From the cell containing the given text, extract its center point as (X, Y) coordinate. 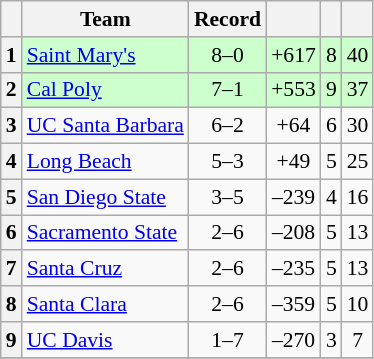
San Diego State (106, 197)
30 (358, 126)
16 (358, 197)
Team (106, 19)
Sacramento State (106, 233)
40 (358, 55)
25 (358, 162)
2 (12, 90)
Cal Poly (106, 90)
–270 (294, 340)
+49 (294, 162)
–239 (294, 197)
8–0 (228, 55)
10 (358, 304)
+617 (294, 55)
1–7 (228, 340)
37 (358, 90)
+64 (294, 126)
3–5 (228, 197)
UC Santa Barbara (106, 126)
7–1 (228, 90)
Saint Mary's (106, 55)
–235 (294, 269)
Santa Clara (106, 304)
6–2 (228, 126)
1 (12, 55)
Long Beach (106, 162)
5–3 (228, 162)
UC Davis (106, 340)
+553 (294, 90)
Record (228, 19)
–208 (294, 233)
–359 (294, 304)
Santa Cruz (106, 269)
